Extract the [x, y] coordinate from the center of the cell holding the provided text.  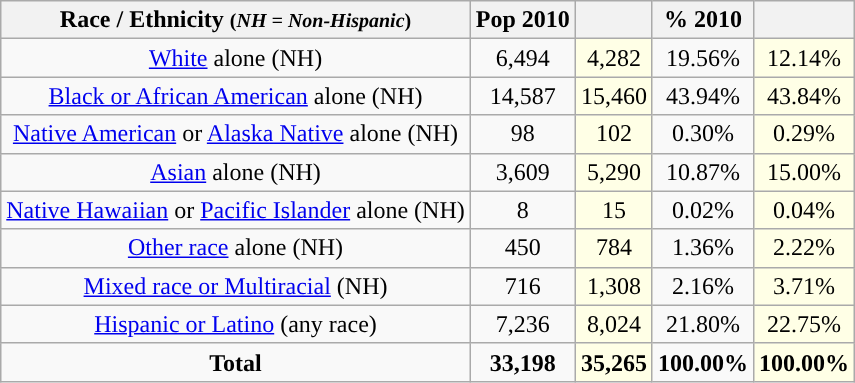
43.84% [804, 96]
33,198 [522, 362]
1,308 [614, 286]
White alone (NH) [236, 58]
1.36% [702, 248]
Other race alone (NH) [236, 248]
5,290 [614, 172]
Native Hawaiian or Pacific Islander alone (NH) [236, 210]
12.14% [804, 58]
716 [522, 286]
14,587 [522, 96]
Mixed race or Multiracial (NH) [236, 286]
Black or African American alone (NH) [236, 96]
Asian alone (NH) [236, 172]
43.94% [702, 96]
15 [614, 210]
4,282 [614, 58]
8,024 [614, 324]
2.16% [702, 286]
0.30% [702, 134]
15.00% [804, 172]
8 [522, 210]
Race / Ethnicity (NH = Non-Hispanic) [236, 20]
Pop 2010 [522, 20]
102 [614, 134]
0.04% [804, 210]
22.75% [804, 324]
98 [522, 134]
6,494 [522, 58]
7,236 [522, 324]
450 [522, 248]
0.29% [804, 134]
10.87% [702, 172]
Hispanic or Latino (any race) [236, 324]
15,460 [614, 96]
784 [614, 248]
3.71% [804, 286]
% 2010 [702, 20]
0.02% [702, 210]
35,265 [614, 362]
2.22% [804, 248]
19.56% [702, 58]
21.80% [702, 324]
Total [236, 362]
3,609 [522, 172]
Native American or Alaska Native alone (NH) [236, 134]
